From the cell containing the given text, extract its center point as [X, Y] coordinate. 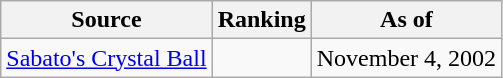
As of [406, 20]
Sabato's Crystal Ball [106, 58]
Ranking [262, 20]
Source [106, 20]
November 4, 2002 [406, 58]
